Detect which cell encompasses the target text, then output its (X, Y) center coordinate. 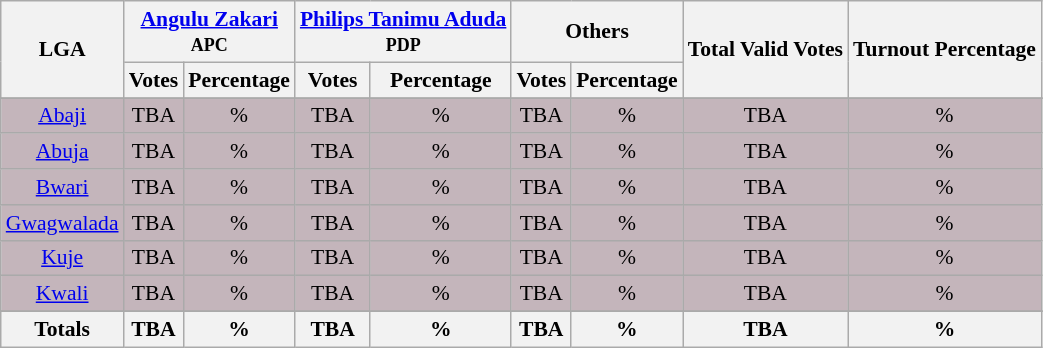
Abuja (62, 152)
Kuje (62, 258)
Bwari (62, 187)
Gwagwalada (62, 223)
Total Valid Votes (766, 50)
Philips Tanimu AdudaPDP (404, 32)
Angulu ZakariAPC (210, 32)
Turnout Percentage (944, 50)
Kwali (62, 294)
Totals (62, 330)
LGA (62, 50)
Abaji (62, 116)
Others (596, 32)
